From the cell containing the given text, extract its center point as (X, Y) coordinate. 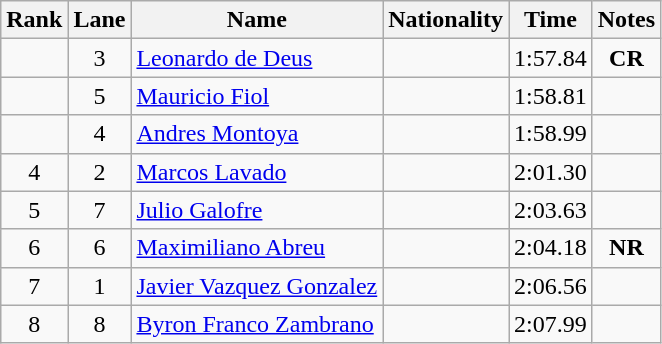
Notes (626, 20)
1:58.81 (550, 96)
Byron Franco Zambrano (257, 324)
Javier Vazquez Gonzalez (257, 286)
Rank (34, 20)
Nationality (446, 20)
Name (257, 20)
Maximiliano Abreu (257, 248)
2:07.99 (550, 324)
2:04.18 (550, 248)
Lane (100, 20)
3 (100, 58)
1:57.84 (550, 58)
Time (550, 20)
2:06.56 (550, 286)
1:58.99 (550, 134)
2:01.30 (550, 172)
Julio Galofre (257, 210)
1 (100, 286)
Andres Montoya (257, 134)
2:03.63 (550, 210)
NR (626, 248)
CR (626, 58)
Leonardo de Deus (257, 58)
2 (100, 172)
Mauricio Fiol (257, 96)
Marcos Lavado (257, 172)
